Scan for the cell matching the given text and deliver its [X, Y] coordinate at center. 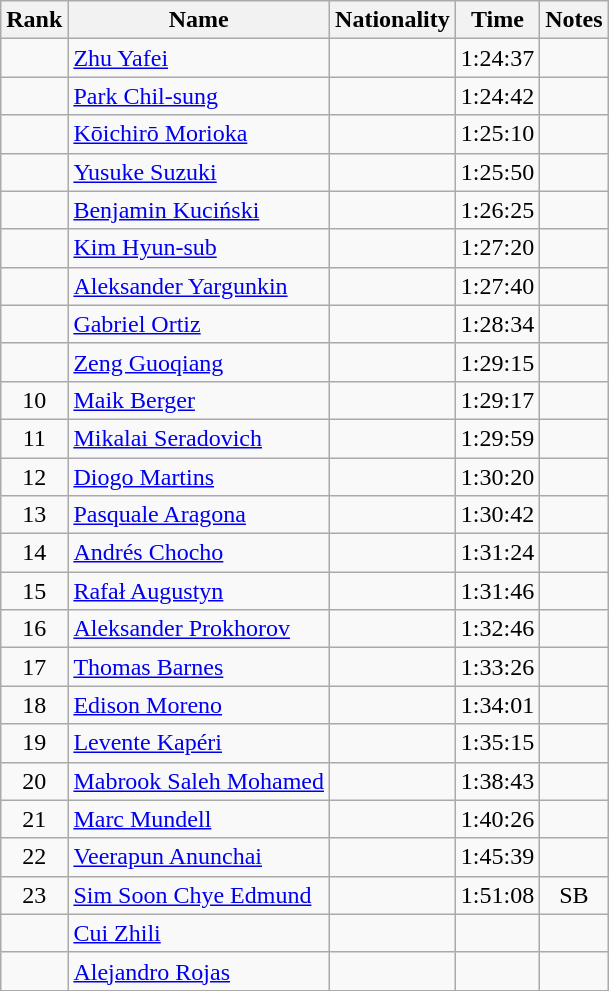
1:35:15 [497, 743]
Mabrook Saleh Mohamed [199, 781]
Rank [34, 20]
Thomas Barnes [199, 667]
1:24:42 [497, 96]
Yusuke Suzuki [199, 172]
Notes [574, 20]
Edison Moreno [199, 705]
Pasquale Aragona [199, 515]
1:25:10 [497, 134]
19 [34, 743]
15 [34, 591]
Kim Hyun-sub [199, 248]
Gabriel Ortiz [199, 324]
Maik Berger [199, 400]
1:29:59 [497, 438]
Mikalai Seradovich [199, 438]
Zeng Guoqiang [199, 362]
Marc Mundell [199, 819]
1:27:20 [497, 248]
1:25:50 [497, 172]
1:24:37 [497, 58]
Aleksander Prokhorov [199, 629]
1:33:26 [497, 667]
20 [34, 781]
SB [574, 895]
Benjamin Kuciński [199, 210]
1:51:08 [497, 895]
Rafał Augustyn [199, 591]
1:30:42 [497, 515]
Zhu Yafei [199, 58]
1:32:46 [497, 629]
Levente Kapéri [199, 743]
1:27:40 [497, 286]
13 [34, 515]
Alejandro Rojas [199, 971]
Nationality [393, 20]
1:40:26 [497, 819]
Name [199, 20]
Cui Zhili [199, 933]
Time [497, 20]
Andrés Chocho [199, 553]
11 [34, 438]
17 [34, 667]
1:30:20 [497, 477]
22 [34, 857]
1:31:24 [497, 553]
1:26:25 [497, 210]
10 [34, 400]
21 [34, 819]
23 [34, 895]
16 [34, 629]
1:38:43 [497, 781]
Sim Soon Chye Edmund [199, 895]
1:34:01 [497, 705]
1:29:15 [497, 362]
1:31:46 [497, 591]
12 [34, 477]
Veerapun Anunchai [199, 857]
18 [34, 705]
Park Chil-sung [199, 96]
1:28:34 [497, 324]
Kōichirō Morioka [199, 134]
Diogo Martins [199, 477]
Aleksander Yargunkin [199, 286]
1:29:17 [497, 400]
14 [34, 553]
1:45:39 [497, 857]
